From the cell containing the given text, extract its center point as [X, Y] coordinate. 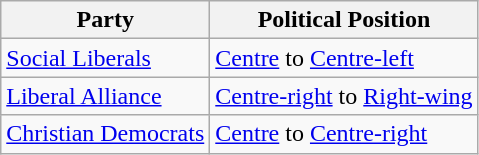
Christian Democrats [106, 134]
Liberal Alliance [106, 96]
Centre to Centre-left [344, 58]
Political Position [344, 20]
Party [106, 20]
Social Liberals [106, 58]
Centre-right to Right-wing [344, 96]
Centre to Centre-right [344, 134]
